Find where the given text appears and provide that cell's center as (x, y) coordinate. 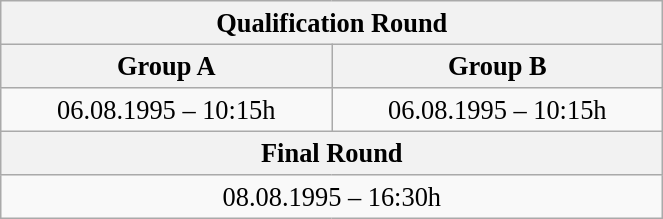
Group A (166, 66)
Qualification Round (332, 22)
Group B (498, 66)
Final Round (332, 153)
08.08.1995 – 16:30h (332, 197)
